Identify which cell holds the provided text, then report its (x, y) central coordinate. 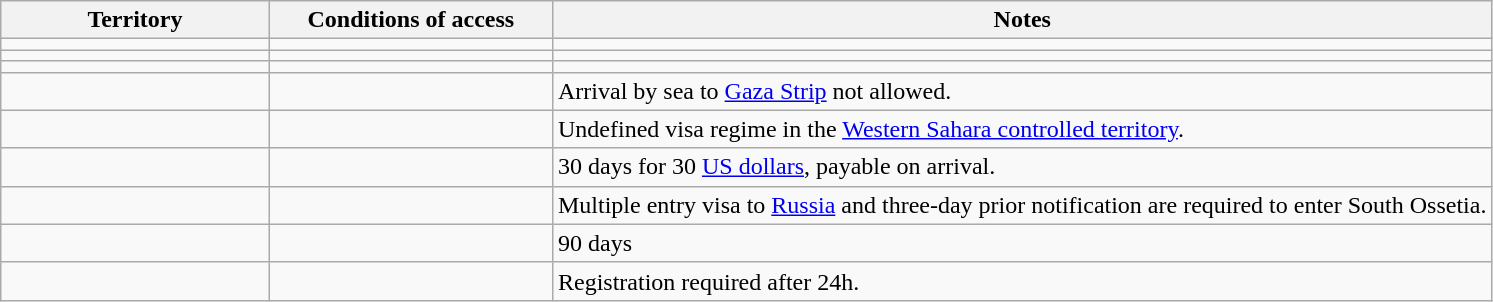
90 days (1022, 243)
Territory (135, 20)
30 days for 30 US dollars, payable on arrival. (1022, 167)
Undefined visa regime in the Western Sahara controlled territory. (1022, 129)
Multiple entry visa to Russia and three-day prior notification are required to enter South Ossetia. (1022, 205)
Registration required after 24h. (1022, 281)
Arrival by sea to Gaza Strip not allowed. (1022, 91)
Conditions of access (410, 20)
Notes (1022, 20)
